From the cell containing the given text, extract its center point as [X, Y] coordinate. 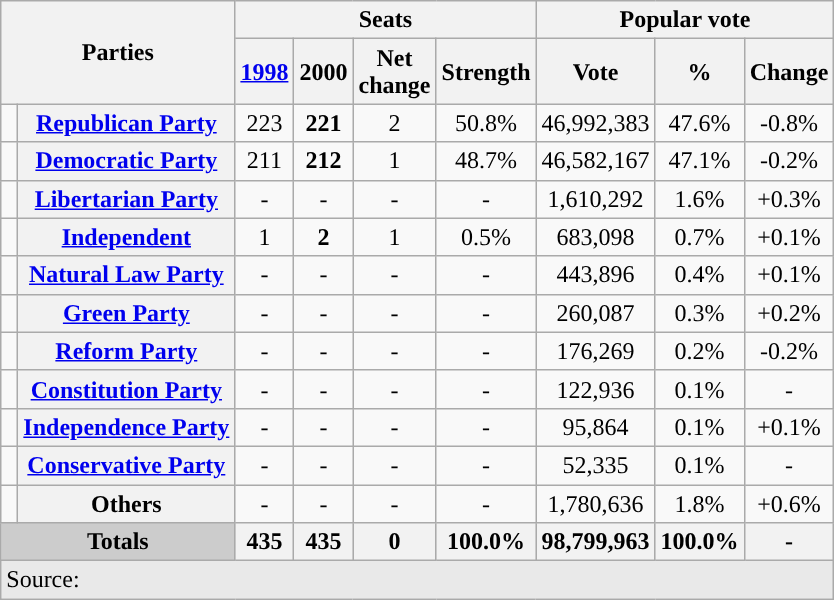
443,896 [596, 275]
Natural Law Party [126, 275]
-0.8% [789, 123]
Totals [118, 542]
2000 [324, 72]
260,087 [596, 313]
Conservative Party [126, 465]
50.8% [486, 123]
Democratic Party [126, 161]
Independent [126, 237]
Vote [596, 72]
Others [126, 503]
0.5% [486, 237]
47.6% [700, 123]
Republican Party [126, 123]
0.4% [700, 275]
0.7% [700, 237]
Green Party [126, 313]
0.3% [700, 313]
% [700, 72]
Libertarian Party [126, 199]
Netchange [394, 72]
0.2% [700, 351]
1,780,636 [596, 503]
122,936 [596, 389]
221 [324, 123]
46,582,167 [596, 161]
Popular vote [685, 20]
Reform Party [126, 351]
Change [789, 72]
1,610,292 [596, 199]
+0.6% [789, 503]
1.6% [700, 199]
Strength [486, 72]
176,269 [596, 351]
+0.2% [789, 313]
212 [324, 161]
0 [394, 542]
48.7% [486, 161]
683,098 [596, 237]
1998 [264, 72]
46,992,383 [596, 123]
1.8% [700, 503]
98,799,963 [596, 542]
223 [264, 123]
Source: [418, 580]
211 [264, 161]
52,335 [596, 465]
Independence Party [126, 427]
Constitution Party [126, 389]
95,864 [596, 427]
Parties [118, 52]
+0.3% [789, 199]
47.1% [700, 161]
Seats [386, 20]
